Identify which cell holds the provided text, then report its [X, Y] central coordinate. 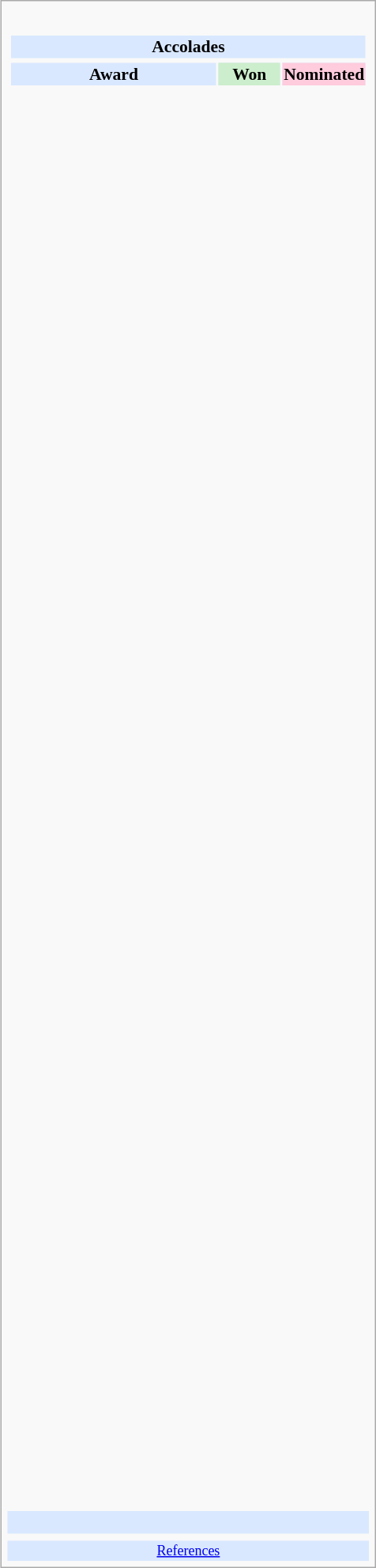
Accolades Award Won Nominated [189, 761]
Accolades [188, 47]
Award [114, 74]
Won [250, 74]
Nominated [324, 74]
References [189, 1551]
